Detect which cell encompasses the target text, then output its [X, Y] center coordinate. 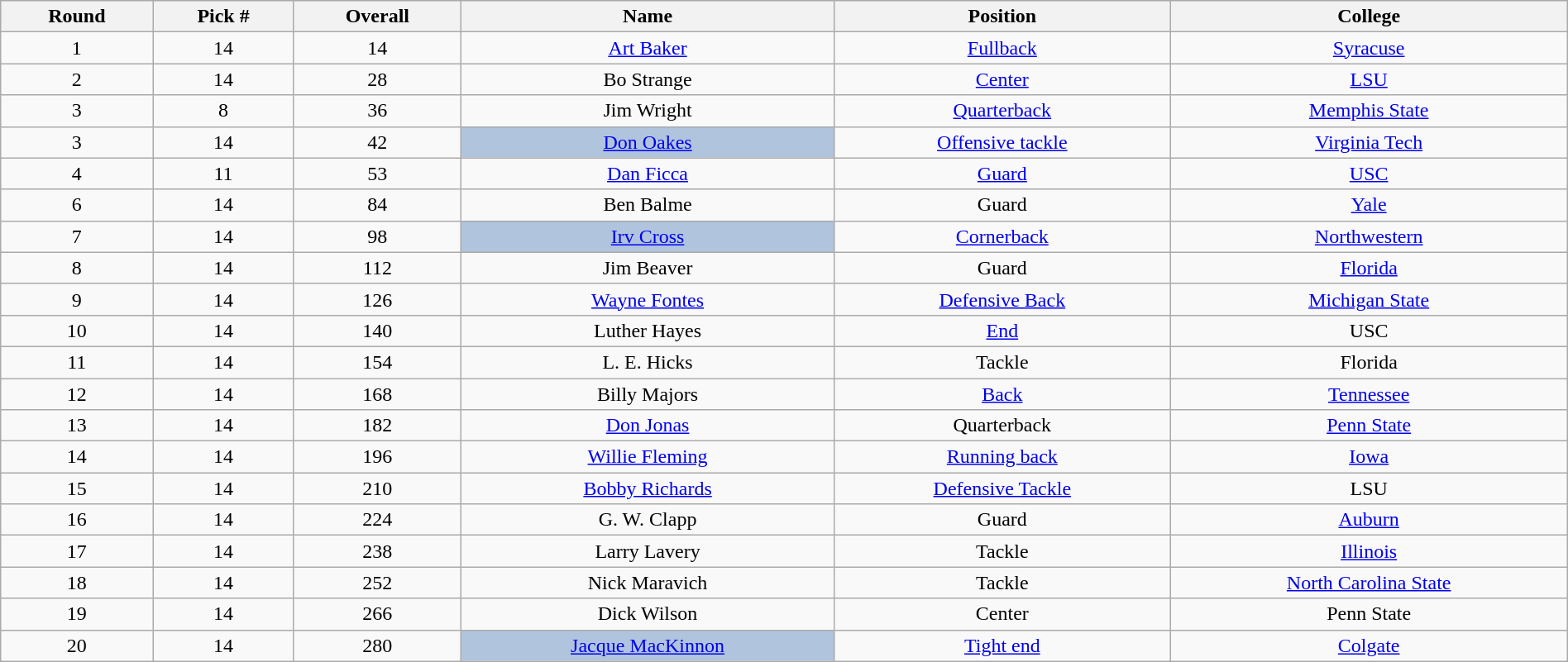
North Carolina State [1369, 583]
36 [377, 111]
12 [77, 394]
18 [77, 583]
Wayne Fontes [648, 299]
Yale [1369, 205]
Memphis State [1369, 111]
Offensive tackle [1002, 142]
238 [377, 551]
19 [77, 614]
13 [77, 426]
Defensive Back [1002, 299]
Larry Lavery [648, 551]
16 [77, 520]
Virginia Tech [1369, 142]
Tennessee [1369, 394]
Name [648, 17]
Syracuse [1369, 48]
224 [377, 520]
84 [377, 205]
Iowa [1369, 457]
Dick Wilson [648, 614]
Bo Strange [648, 79]
Jacque MacKinnon [648, 645]
252 [377, 583]
53 [377, 174]
126 [377, 299]
168 [377, 394]
154 [377, 362]
98 [377, 236]
196 [377, 457]
140 [377, 331]
Don Oakes [648, 142]
7 [77, 236]
10 [77, 331]
Dan Ficca [648, 174]
Ben Balme [648, 205]
42 [377, 142]
Round [77, 17]
280 [377, 645]
Back [1002, 394]
266 [377, 614]
End [1002, 331]
Illinois [1369, 551]
182 [377, 426]
Pick # [223, 17]
Billy Majors [648, 394]
Don Jonas [648, 426]
2 [77, 79]
20 [77, 645]
6 [77, 205]
Art Baker [648, 48]
Bobby Richards [648, 488]
Jim Wright [648, 111]
L. E. Hicks [648, 362]
Defensive Tackle [1002, 488]
112 [377, 268]
Northwestern [1369, 236]
Irv Cross [648, 236]
Michigan State [1369, 299]
Colgate [1369, 645]
G. W. Clapp [648, 520]
Luther Hayes [648, 331]
Running back [1002, 457]
Cornerback [1002, 236]
Fullback [1002, 48]
9 [77, 299]
28 [377, 79]
Auburn [1369, 520]
4 [77, 174]
210 [377, 488]
Jim Beaver [648, 268]
Willie Fleming [648, 457]
1 [77, 48]
Tight end [1002, 645]
Nick Maravich [648, 583]
Position [1002, 17]
15 [77, 488]
College [1369, 17]
17 [77, 551]
Overall [377, 17]
